Determine the (x, y) coordinate at the center of the cell enclosing the given text.  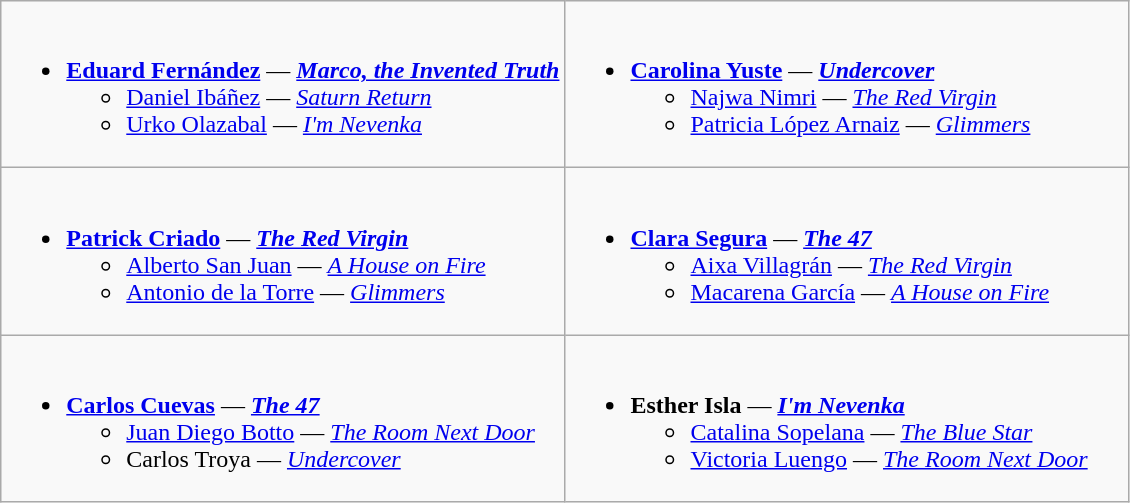
Eduard Fernández — Marco, the Invented TruthDaniel Ibáñez — Saturn ReturnUrko Olazabal — I'm Nevenka (283, 84)
Esther Isla — I'm NevenkaCatalina Sopelana — The Blue StarVictoria Luengo — The Room Next Door (847, 418)
Carlos Cuevas — The 47Juan Diego Botto — The Room Next DoorCarlos Troya — Undercover (283, 418)
Patrick Criado — The Red VirginAlberto San Juan — A House on FireAntonio de la Torre — Glimmers (283, 252)
Carolina Yuste — UndercoverNajwa Nimri — The Red VirginPatricia López Arnaiz — Glimmers (847, 84)
Clara Segura — The 47Aixa Villagrán — The Red VirginMacarena García — A House on Fire (847, 252)
